For the text-containing cell, return its midpoint in (X, Y) coordinate format. 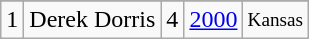
2000 (214, 20)
Derek Dorris (92, 20)
Kansas (276, 20)
1 (12, 20)
4 (172, 20)
